Search for the cell housing the specified text and yield its (X, Y) center coordinate. 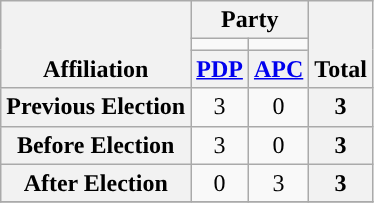
Affiliation (96, 44)
After Election (96, 183)
Before Election (96, 145)
APC (278, 69)
PDP (220, 69)
Total (341, 44)
Party (250, 20)
Previous Election (96, 107)
